Locate the cell with the specified text and output its (X, Y) center coordinate. 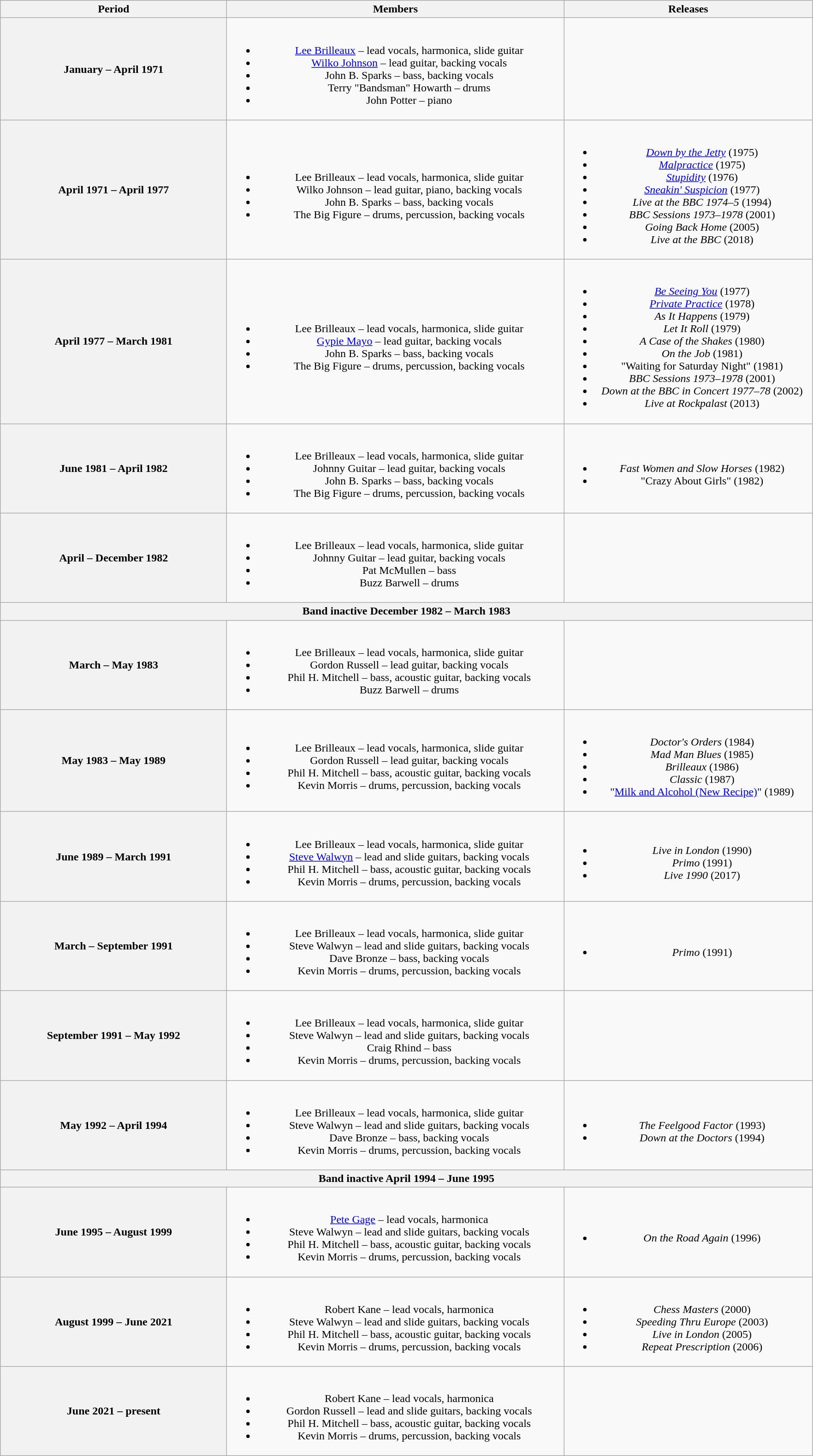
June 1989 – March 1991 (113, 856)
On the Road Again (1996) (688, 1232)
June 1995 – August 1999 (113, 1232)
The Feelgood Factor (1993)Down at the Doctors (1994) (688, 1125)
April 1971 – April 1977 (113, 190)
March – May 1983 (113, 665)
April 1977 – March 1981 (113, 341)
Chess Masters (2000)Speeding Thru Europe (2003)Live in London (2005)Repeat Prescription (2006) (688, 1322)
March – September 1991 (113, 946)
Band inactive December 1982 – March 1983 (407, 611)
Releases (688, 9)
Lee Brilleaux – lead vocals, harmonica, slide guitarJohnny Guitar – lead guitar, backing vocalsPat McMullen – bassBuzz Barwell – drums (396, 558)
Primo (1991) (688, 946)
Band inactive April 1994 – June 1995 (407, 1179)
Fast Women and Slow Horses (1982)"Crazy About Girls" (1982) (688, 468)
May 1992 – April 1994 (113, 1125)
April – December 1982 (113, 558)
June 2021 – present (113, 1411)
September 1991 – May 1992 (113, 1035)
Doctor's Orders (1984)Mad Man Blues (1985)Brilleaux (1986)Classic (1987)"Milk and Alcohol (New Recipe)" (1989) (688, 760)
Members (396, 9)
Live in London (1990)Primo (1991) Live 1990 (2017) (688, 856)
August 1999 – June 2021 (113, 1322)
May 1983 – May 1989 (113, 760)
Period (113, 9)
January – April 1971 (113, 69)
June 1981 – April 1982 (113, 468)
